Detect which cell encompasses the target text, then output its (X, Y) center coordinate. 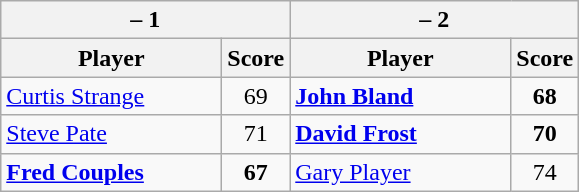
Gary Player (400, 172)
67 (256, 172)
Curtis Strange (112, 96)
Fred Couples (112, 172)
– 1 (146, 20)
71 (256, 134)
Steve Pate (112, 134)
68 (545, 96)
70 (545, 134)
74 (545, 172)
David Frost (400, 134)
– 2 (434, 20)
John Bland (400, 96)
69 (256, 96)
